Determine the [X, Y] coordinate at the center of the cell enclosing the given text.  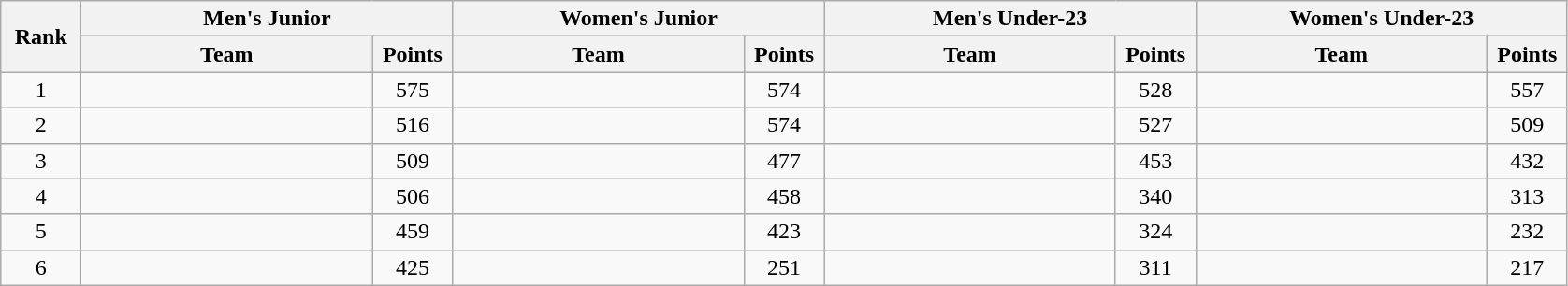
2 [41, 125]
251 [784, 267]
324 [1155, 232]
527 [1155, 125]
459 [413, 232]
458 [784, 196]
506 [413, 196]
477 [784, 161]
3 [41, 161]
4 [41, 196]
313 [1527, 196]
432 [1527, 161]
528 [1155, 90]
232 [1527, 232]
6 [41, 267]
217 [1527, 267]
1 [41, 90]
575 [413, 90]
Women's Under-23 [1381, 19]
Men's Junior [268, 19]
Women's Junior [638, 19]
340 [1155, 196]
425 [413, 267]
Rank [41, 36]
5 [41, 232]
Men's Under-23 [1010, 19]
516 [413, 125]
453 [1155, 161]
557 [1527, 90]
311 [1155, 267]
423 [784, 232]
